Search for the cell housing the specified text and yield its (x, y) center coordinate. 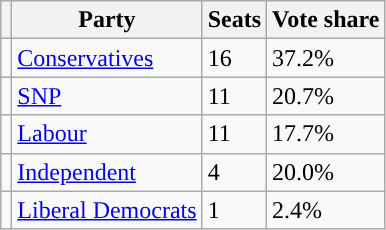
Party (107, 20)
17.7% (326, 134)
16 (234, 58)
20.7% (326, 96)
4 (234, 172)
Seats (234, 20)
SNP (107, 96)
Independent (107, 172)
20.0% (326, 172)
Vote share (326, 20)
Labour (107, 134)
Liberal Democrats (107, 210)
Conservatives (107, 58)
1 (234, 210)
2.4% (326, 210)
37.2% (326, 58)
